Determine the (X, Y) coordinate at the center of the cell enclosing the given text.  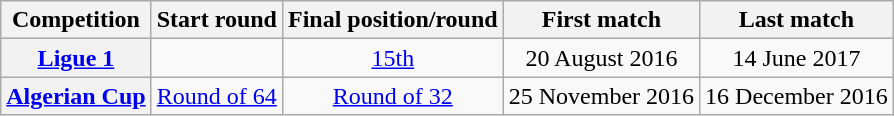
Round of 64 (216, 96)
Last match (797, 20)
20 August 2016 (601, 58)
25 November 2016 (601, 96)
Algerian Cup (76, 96)
Ligue 1 (76, 58)
Start round (216, 20)
Final position/round (392, 20)
First match (601, 20)
15th (392, 58)
16 December 2016 (797, 96)
14 June 2017 (797, 58)
Round of 32 (392, 96)
Competition (76, 20)
